From the cell containing the given text, extract its center point as (X, Y) coordinate. 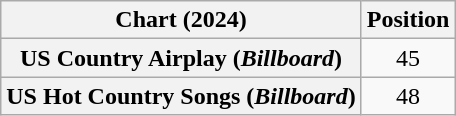
45 (408, 58)
Position (408, 20)
Chart (2024) (181, 20)
48 (408, 96)
US Hot Country Songs (Billboard) (181, 96)
US Country Airplay (Billboard) (181, 58)
